Provide the [x, y] coordinate of the cell's center where the given text is located.  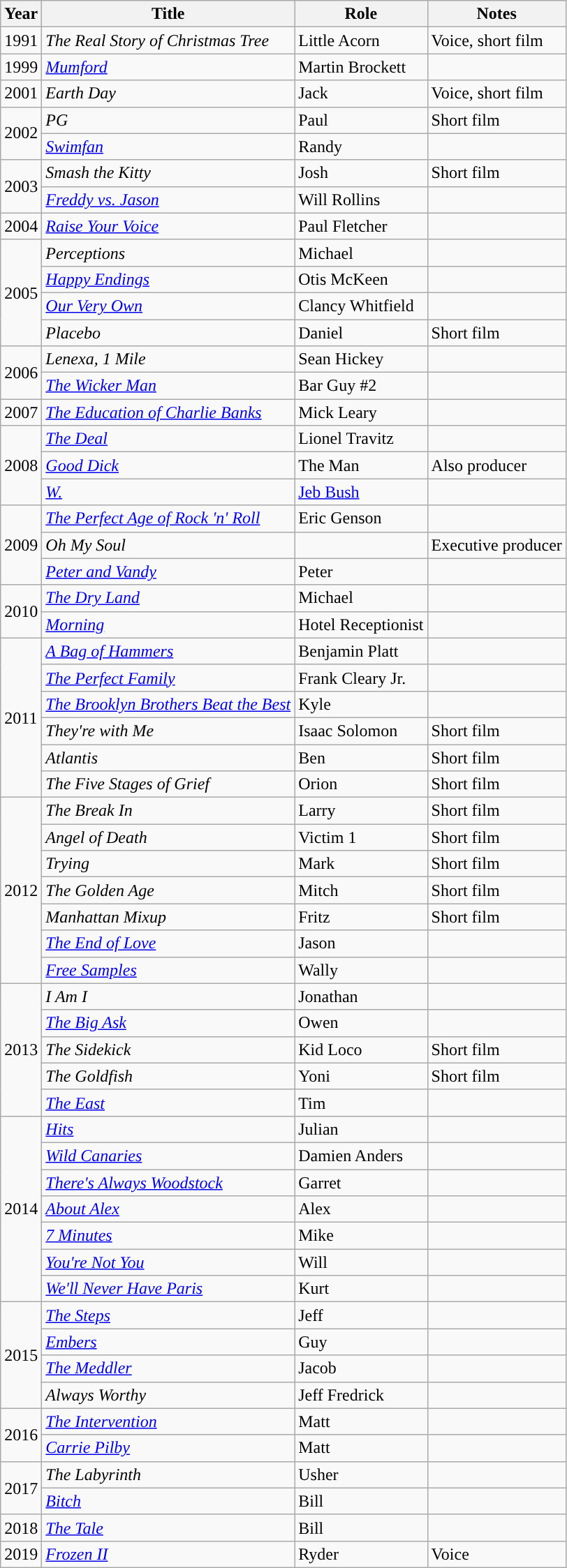
Victim 1 [361, 837]
Orion [361, 784]
2002 [21, 133]
Jason [361, 943]
Peter and Vandy [168, 572]
Kurt [361, 1289]
Will [361, 1262]
The Goldfish [168, 1076]
2005 [21, 292]
Clancy Whitfield [361, 306]
Frozen II [168, 1554]
They're with Me [168, 731]
The Five Stages of Grief [168, 784]
Ben [361, 757]
Mark [361, 864]
Mick Leary [361, 412]
PG [168, 120]
The Golden Age [168, 890]
2006 [21, 373]
Peter [361, 572]
Larry [361, 811]
Kid Loco [361, 1050]
The Steps [168, 1315]
Kyle [361, 704]
Alex [361, 1209]
The Wicker Man [168, 386]
Free Samples [168, 970]
Also producer [496, 465]
2013 [21, 1050]
Isaac Solomon [361, 731]
Jacob [361, 1368]
Ryder [361, 1554]
Hotel Receptionist [361, 625]
1999 [21, 67]
The Meddler [168, 1368]
Mitch [361, 890]
2014 [21, 1209]
Jeb Bush [361, 492]
2018 [21, 1528]
The Tale [168, 1528]
Oh My Soul [168, 545]
2011 [21, 717]
The Labyrinth [168, 1474]
Tim [361, 1103]
Fritz [361, 917]
Atlantis [168, 757]
Trying [168, 864]
The Break In [168, 811]
Josh [361, 173]
Smash the Kitty [168, 173]
I Am I [168, 996]
7 Minutes [168, 1236]
Hits [168, 1129]
Earth Day [168, 94]
Paul [361, 120]
The Brooklyn Brothers Beat the Best [168, 704]
Embers [168, 1342]
The Perfect Age of Rock 'n' Roll [168, 518]
You're Not You [168, 1262]
Wild Canaries [168, 1156]
The Dry Land [168, 598]
The Education of Charlie Banks [168, 412]
Angel of Death [168, 837]
W. [168, 492]
Executive producer [496, 545]
Eric Genson [361, 518]
Manhattan Mixup [168, 917]
2001 [21, 94]
Frank Cleary Jr. [361, 678]
Jeff [361, 1315]
Swimfan [168, 147]
Benjamin Platt [361, 651]
Voice [496, 1554]
Happy Endings [168, 279]
The Intervention [168, 1421]
Yoni [361, 1076]
Garret [361, 1183]
2008 [21, 465]
Title [168, 14]
2003 [21, 186]
Role [361, 14]
The Man [361, 465]
Jonathan [361, 996]
Julian [361, 1129]
Daniel [361, 333]
Sean Hickey [361, 359]
2015 [21, 1355]
Wally [361, 970]
2007 [21, 412]
Year [21, 14]
Placebo [168, 333]
Lionel Travitz [361, 439]
Mumford [168, 67]
Paul Fletcher [361, 226]
There's Always Woodstock [168, 1183]
Guy [361, 1342]
The East [168, 1103]
The Perfect Family [168, 678]
2016 [21, 1435]
Will Rollins [361, 200]
Good Dick [168, 465]
Otis McKeen [361, 279]
Martin Brockett [361, 67]
Mike [361, 1236]
1991 [21, 40]
The Deal [168, 439]
Freddy vs. Jason [168, 200]
The Sidekick [168, 1050]
2017 [21, 1488]
Notes [496, 14]
Raise Your Voice [168, 226]
We'll Never Have Paris [168, 1289]
About Alex [168, 1209]
Jeff Fredrick [361, 1395]
Bar Guy #2 [361, 386]
2010 [21, 611]
The Real Story of Christmas Tree [168, 40]
Perceptions [168, 253]
Our Very Own [168, 306]
Lenexa, 1 Mile [168, 359]
The Big Ask [168, 1023]
Little Acorn [361, 40]
2012 [21, 890]
Damien Anders [361, 1156]
A Bag of Hammers [168, 651]
Carrie Pilby [168, 1448]
Usher [361, 1474]
2004 [21, 226]
Randy [361, 147]
Owen [361, 1023]
Morning [168, 625]
Always Worthy [168, 1395]
The End of Love [168, 943]
Bitch [168, 1501]
Jack [361, 94]
2019 [21, 1554]
2009 [21, 545]
